Detect which cell encompasses the target text, then output its [x, y] center coordinate. 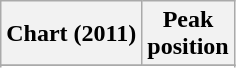
Chart (2011) [72, 34]
Peakposition [188, 34]
